Locate the cell with the specified text and output its (X, Y) center coordinate. 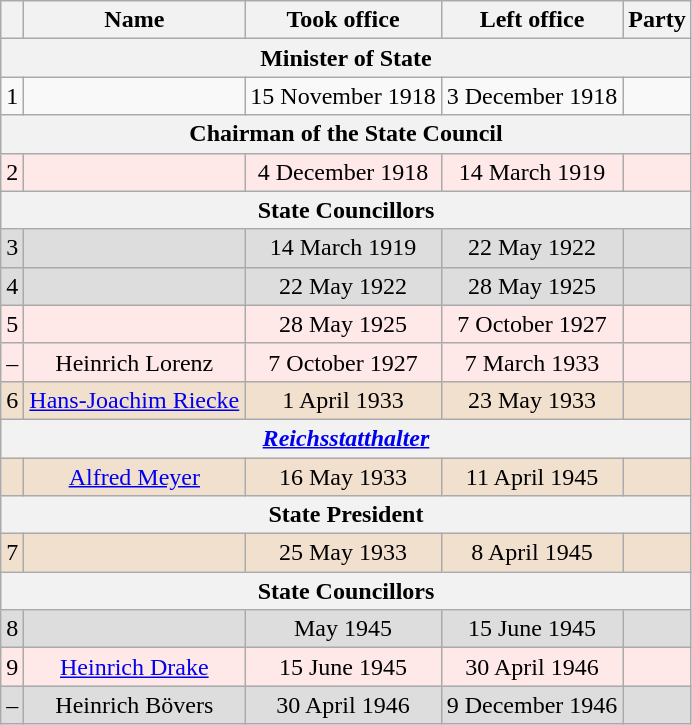
23 May 1933 (532, 400)
7 (12, 553)
9 (12, 667)
6 (12, 400)
5 (12, 324)
State President (346, 515)
Heinrich Bövers (134, 705)
3 (12, 248)
Hans-Joachim Riecke (134, 400)
Party (657, 20)
Chairman of the State Council (346, 134)
9 December 1946 (532, 705)
1 (12, 96)
1 April 1933 (343, 400)
25 May 1933 (343, 553)
11 April 1945 (532, 477)
8 April 1945 (532, 553)
Name (134, 20)
Took office (343, 20)
Minister of State (346, 58)
16 May 1933 (343, 477)
4 (12, 286)
Left office (532, 20)
4 December 1918 (343, 172)
Alfred Meyer (134, 477)
Heinrich Lorenz (134, 362)
7 March 1933 (532, 362)
15 November 1918 (343, 96)
8 (12, 629)
Heinrich Drake (134, 667)
2 (12, 172)
Reichsstatthalter (346, 438)
3 December 1918 (532, 96)
May 1945 (343, 629)
